Capture the cell that displays the provided text and extract its (X, Y) central coordinate. 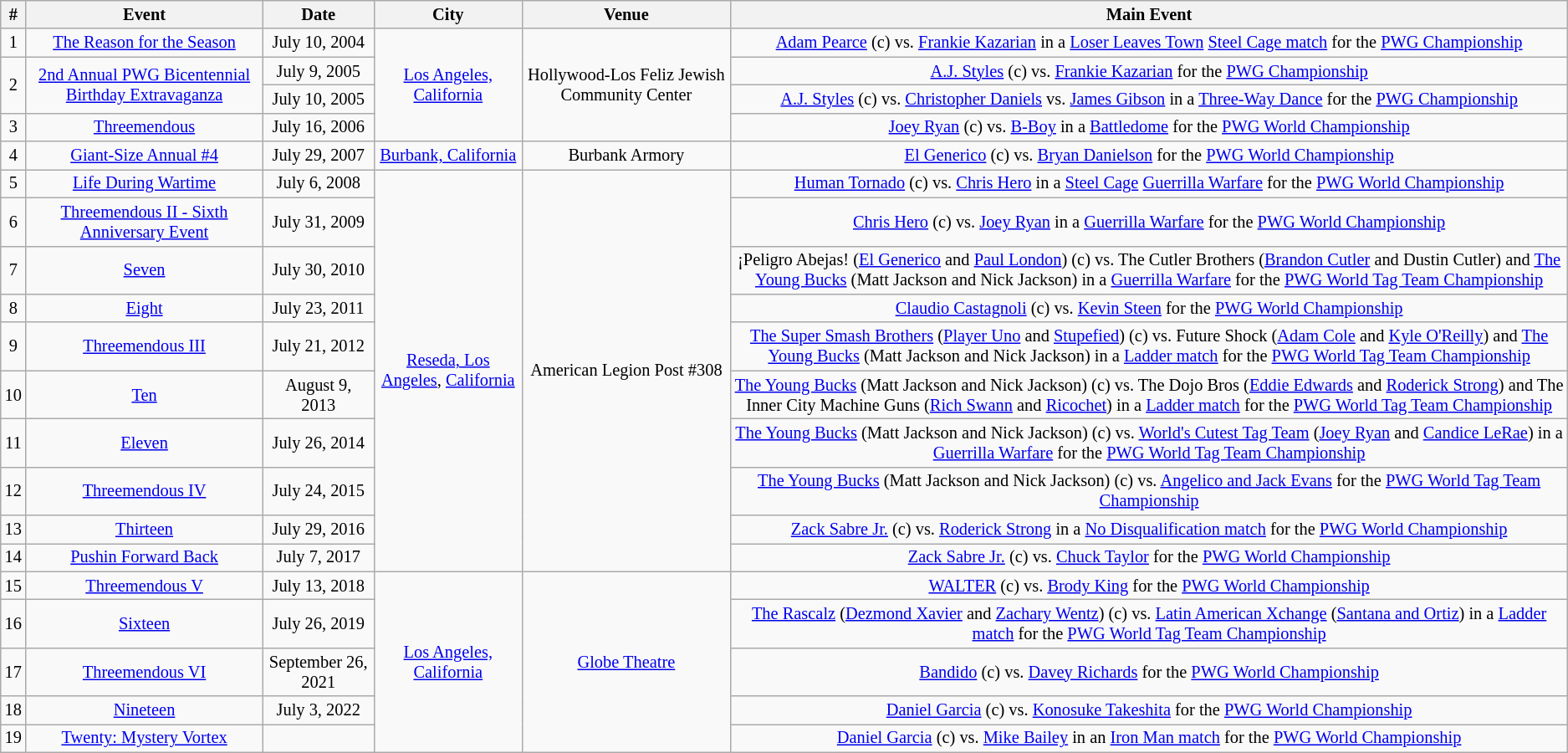
July 23, 2011 (318, 308)
Hollywood-Los Feliz Jewish Community Center (626, 85)
Claudio Castagnoli (c) vs. Kevin Steen for the PWG World Championship (1149, 308)
WALTER (c) vs. Brody King for the PWG World Championship (1149, 586)
July 6, 2008 (318, 183)
3 (13, 127)
Chris Hero (c) vs. Joey Ryan in a Guerrilla Warfare for the PWG World Championship (1149, 222)
2nd Annual PWG Bicentennial Birthday Extravaganza (145, 85)
July 29, 2007 (318, 156)
July 7, 2017 (318, 557)
Main Event (1149, 14)
The Young Bucks (Matt Jackson and Nick Jackson) (c) vs. Angelico and Jack Evans for the PWG World Tag Team Championship (1149, 491)
Bandido (c) vs. Davey Richards for the PWG World Championship (1149, 672)
Eleven (145, 443)
Giant-Size Annual #4 (145, 156)
Nineteen (145, 710)
18 (13, 710)
Daniel Garcia (c) vs. Mike Bailey in an Iron Man match for the PWG World Championship (1149, 738)
Sixteen (145, 623)
Human Tornado (c) vs. Chris Hero in a Steel Cage Guerrilla Warfare for the PWG World Championship (1149, 183)
Thirteen (145, 530)
The Reason for the Season (145, 43)
14 (13, 557)
Twenty: Mystery Vortex (145, 738)
Reseda, Los Angeles, California (448, 370)
Zack Sabre Jr. (c) vs. Roderick Strong in a No Disqualification match for the PWG World Championship (1149, 530)
July 10, 2005 (318, 99)
# (13, 14)
Threemendous II - Sixth Anniversary Event (145, 222)
Life During Wartime (145, 183)
2 (13, 85)
Daniel Garcia (c) vs. Konosuke Takeshita for the PWG World Championship (1149, 710)
American Legion Post #308 (626, 370)
10 (13, 395)
August 9, 2013 (318, 395)
July 26, 2014 (318, 443)
July 31, 2009 (318, 222)
15 (13, 586)
July 13, 2018 (318, 586)
5 (13, 183)
12 (13, 491)
July 30, 2010 (318, 270)
Event (145, 14)
September 26, 2021 (318, 672)
Threemendous III (145, 346)
Joey Ryan (c) vs. B-Boy in a Battledome for the PWG World Championship (1149, 127)
July 16, 2006 (318, 127)
A.J. Styles (c) vs. Christopher Daniels vs. James Gibson in a Three-Way Dance for the PWG Championship (1149, 99)
Seven (145, 270)
Threemendous IV (145, 491)
19 (13, 738)
Globe Theatre (626, 662)
Venue (626, 14)
Pushin Forward Back (145, 557)
Eight (145, 308)
Burbank, California (448, 156)
1 (13, 43)
17 (13, 672)
Threemendous V (145, 586)
City (448, 14)
16 (13, 623)
July 26, 2019 (318, 623)
8 (13, 308)
July 3, 2022 (318, 710)
Threemendous (145, 127)
9 (13, 346)
July 21, 2012 (318, 346)
11 (13, 443)
July 29, 2016 (318, 530)
July 9, 2005 (318, 71)
Ten (145, 395)
6 (13, 222)
Date (318, 14)
July 10, 2004 (318, 43)
July 24, 2015 (318, 491)
7 (13, 270)
4 (13, 156)
Threemendous VI (145, 672)
A.J. Styles (c) vs. Frankie Kazarian for the PWG Championship (1149, 71)
Zack Sabre Jr. (c) vs. Chuck Taylor for the PWG World Championship (1149, 557)
Burbank Armory (626, 156)
El Generico (c) vs. Bryan Danielson for the PWG World Championship (1149, 156)
Adam Pearce (c) vs. Frankie Kazarian in a Loser Leaves Town Steel Cage match for the PWG Championship (1149, 43)
13 (13, 530)
